For the text-containing cell, return its midpoint in (x, y) coordinate format. 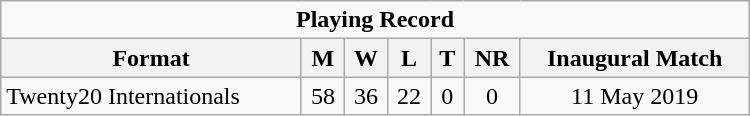
W (366, 58)
M (322, 58)
T (448, 58)
11 May 2019 (634, 96)
NR (492, 58)
22 (410, 96)
Twenty20 Internationals (152, 96)
L (410, 58)
36 (366, 96)
Playing Record (375, 20)
58 (322, 96)
Inaugural Match (634, 58)
Format (152, 58)
